Extract the (x, y) coordinate from the center of the cell holding the provided text.  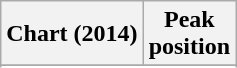
Chart (2014) (72, 34)
Peakposition (189, 34)
